Search for the cell housing the specified text and yield its (x, y) center coordinate. 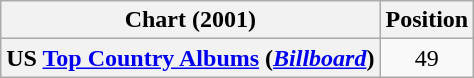
49 (427, 58)
US Top Country Albums (Billboard) (190, 58)
Chart (2001) (190, 20)
Position (427, 20)
